Capture the cell that displays the provided text and extract its (x, y) central coordinate. 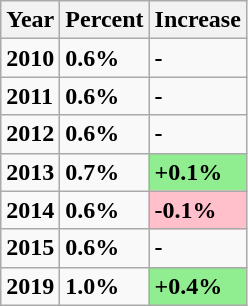
-0.1% (198, 210)
2015 (30, 248)
Year (30, 20)
2012 (30, 134)
+0.1% (198, 172)
0.7% (104, 172)
2014 (30, 210)
2011 (30, 96)
Increase (198, 20)
2019 (30, 286)
2010 (30, 58)
2013 (30, 172)
1.0% (104, 286)
Percent (104, 20)
+0.4% (198, 286)
